For the text-containing cell, return its midpoint in (X, Y) coordinate format. 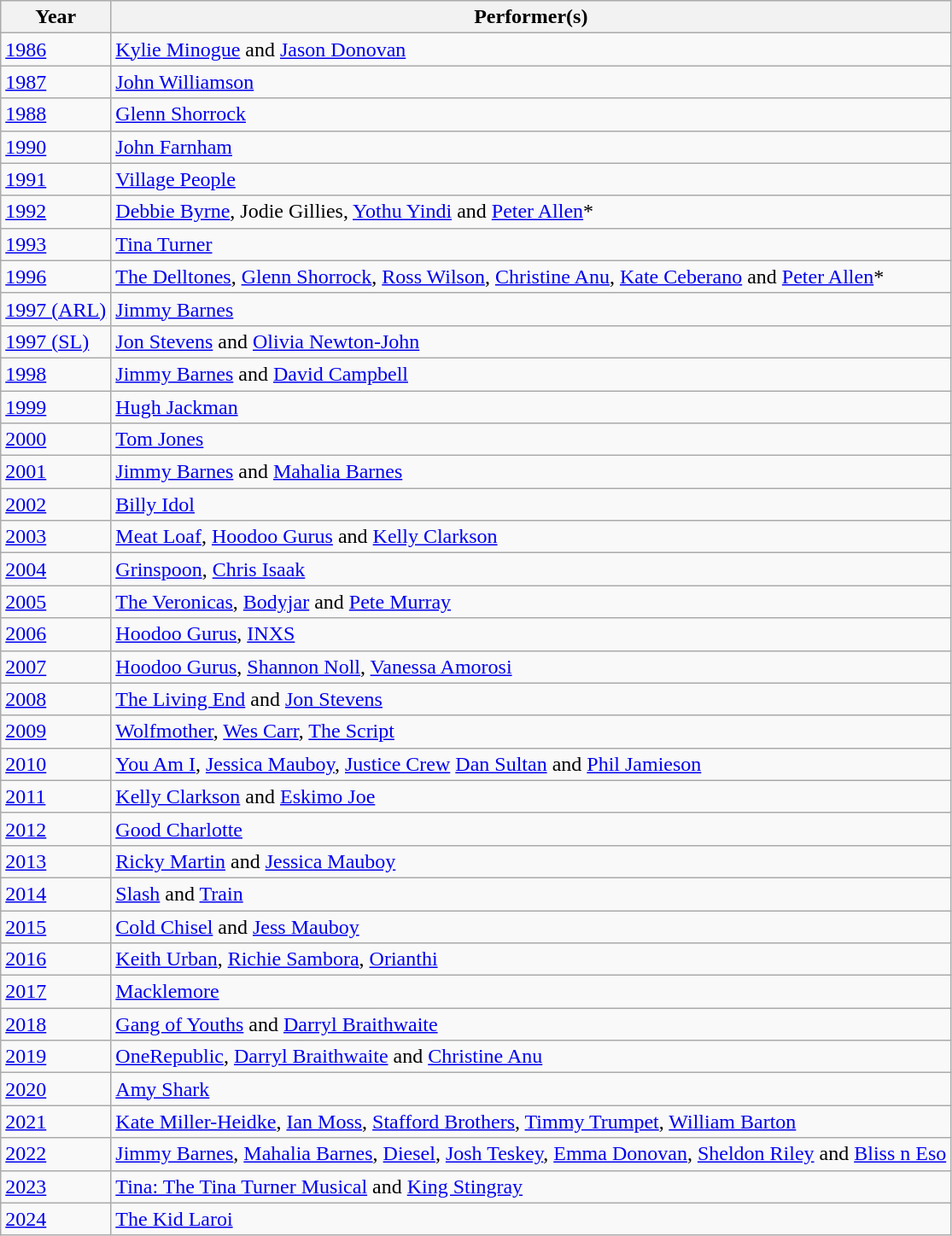
1987 (56, 82)
1998 (56, 374)
Billy Idol (531, 504)
Jon Stevens and Olivia Newton-John (531, 341)
You Am I, Jessica Mauboy, Justice Crew Dan Sultan and Phil Jamieson (531, 764)
OneRepublic, Darryl Braithwaite and Christine Anu (531, 1057)
Grinspoon, Chris Isaak (531, 569)
Tom Jones (531, 440)
Jimmy Barnes (531, 309)
2024 (56, 1219)
1990 (56, 147)
Jimmy Barnes and David Campbell (531, 374)
2015 (56, 926)
Jimmy Barnes and Mahalia Barnes (531, 472)
Cold Chisel and Jess Mauboy (531, 926)
2012 (56, 829)
2007 (56, 667)
Slash and Train (531, 894)
Hugh Jackman (531, 407)
Tina: The Tina Turner Musical and King Stingray (531, 1186)
2008 (56, 699)
2017 (56, 992)
Gang of Youths and Darryl Braithwaite (531, 1024)
Hoodoo Gurus, INXS (531, 634)
Keith Urban, Richie Sambora, Orianthi (531, 959)
2013 (56, 861)
2000 (56, 440)
2016 (56, 959)
Hoodoo Gurus, Shannon Noll, Vanessa Amorosi (531, 667)
Good Charlotte (531, 829)
1991 (56, 179)
1992 (56, 212)
Kelly Clarkson and Eskimo Joe (531, 796)
Wolfmother, Wes Carr, The Script (531, 732)
Tina Turner (531, 244)
Macklemore (531, 992)
2010 (56, 764)
2002 (56, 504)
John Farnham (531, 147)
1996 (56, 277)
2011 (56, 796)
2001 (56, 472)
The Veronicas, Bodyjar and Pete Murray (531, 602)
Year (56, 17)
2018 (56, 1024)
1999 (56, 407)
2003 (56, 537)
Performer(s) (531, 17)
2005 (56, 602)
1997 (SL) (56, 341)
Debbie Byrne, Jodie Gillies, Yothu Yindi and Peter Allen* (531, 212)
The Kid Laroi (531, 1219)
Ricky Martin and Jessica Mauboy (531, 861)
Jimmy Barnes, Mahalia Barnes, Diesel, Josh Teskey, Emma Donovan, Sheldon Riley and Bliss n Eso (531, 1154)
2021 (56, 1122)
Amy Shark (531, 1089)
2022 (56, 1154)
2006 (56, 634)
Kate Miller-Heidke, Ian Moss, Stafford Brothers, Timmy Trumpet, William Barton (531, 1122)
2004 (56, 569)
Meat Loaf, Hoodoo Gurus and Kelly Clarkson (531, 537)
Glenn Shorrock (531, 114)
2009 (56, 732)
2023 (56, 1186)
John Williamson (531, 82)
2014 (56, 894)
Kylie Minogue and Jason Donovan (531, 50)
2020 (56, 1089)
1993 (56, 244)
Village People (531, 179)
The Delltones, Glenn Shorrock, Ross Wilson, Christine Anu, Kate Ceberano and Peter Allen* (531, 277)
2019 (56, 1057)
The Living End and Jon Stevens (531, 699)
1988 (56, 114)
1986 (56, 50)
1997 (ARL) (56, 309)
